Pinpoint the cell where the given text exists, returning its [x, y] midpoint coordinate. 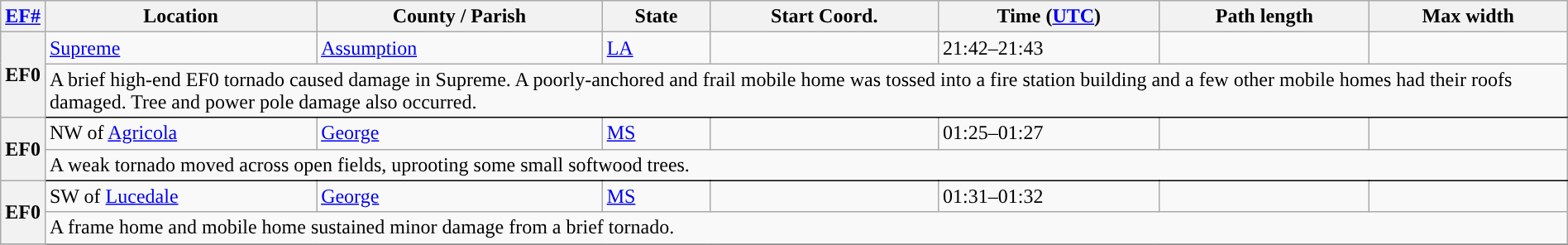
LA [657, 48]
Max width [1468, 17]
Path length [1264, 17]
21:42–21:43 [1049, 48]
Time (UTC) [1049, 17]
Supreme [180, 48]
01:31–01:32 [1049, 196]
01:25–01:27 [1049, 133]
SW of Lucedale [180, 196]
County / Parish [460, 17]
Location [180, 17]
Assumption [460, 48]
A weak tornado moved across open fields, uprooting some small softwood trees. [806, 165]
Start Coord. [825, 17]
A frame home and mobile home sustained minor damage from a brief tornado. [806, 228]
State [657, 17]
EF# [23, 17]
NW of Agricola [180, 133]
